Find where the given text appears and provide that cell's center as (x, y) coordinate. 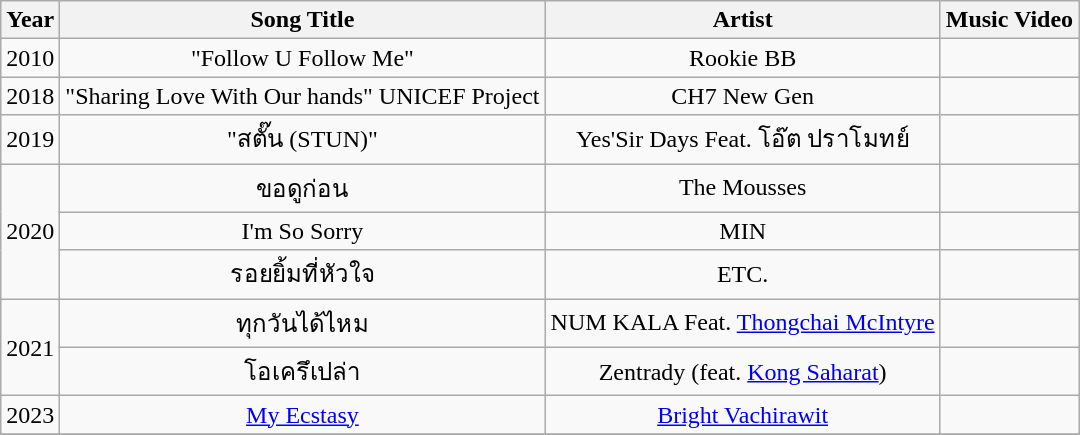
2010 (30, 58)
รอยยิ้มที่หัวใจ (302, 274)
2018 (30, 96)
NUM KALA Feat. Thongchai McIntyre (742, 324)
Yes'Sir Days Feat. โอ๊ต ปราโมทย์ (742, 140)
ทุกวันได้ไหม (302, 324)
"Follow U Follow Me" (302, 58)
2021 (30, 348)
ETC. (742, 274)
2023 (30, 415)
"สตั๊น (STUN)" (302, 140)
2020 (30, 232)
โอเครึเปล่า (302, 372)
Artist (742, 20)
"Sharing Love With Our hands" UNICEF Project (302, 96)
CH7 New Gen (742, 96)
Bright Vachirawit (742, 415)
Song Title (302, 20)
Year (30, 20)
MIN (742, 231)
Music Video (1009, 20)
The Mousses (742, 188)
2019 (30, 140)
My Ecstasy (302, 415)
ขอดูก่อน (302, 188)
Rookie BB (742, 58)
Zentrady (feat. Kong Saharat) (742, 372)
I'm So Sorry (302, 231)
